For the text-containing cell, return its midpoint in (x, y) coordinate format. 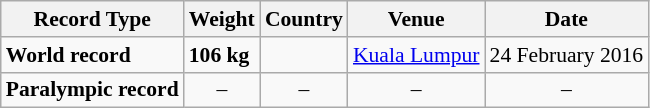
106 kg (222, 55)
Venue (416, 19)
Kuala Lumpur (416, 55)
World record (92, 55)
Paralympic record (92, 90)
Date (567, 19)
Country (304, 19)
Weight (222, 19)
Record Type (92, 19)
24 February 2016 (567, 55)
